Pinpoint the cell where the given text exists, returning its (x, y) midpoint coordinate. 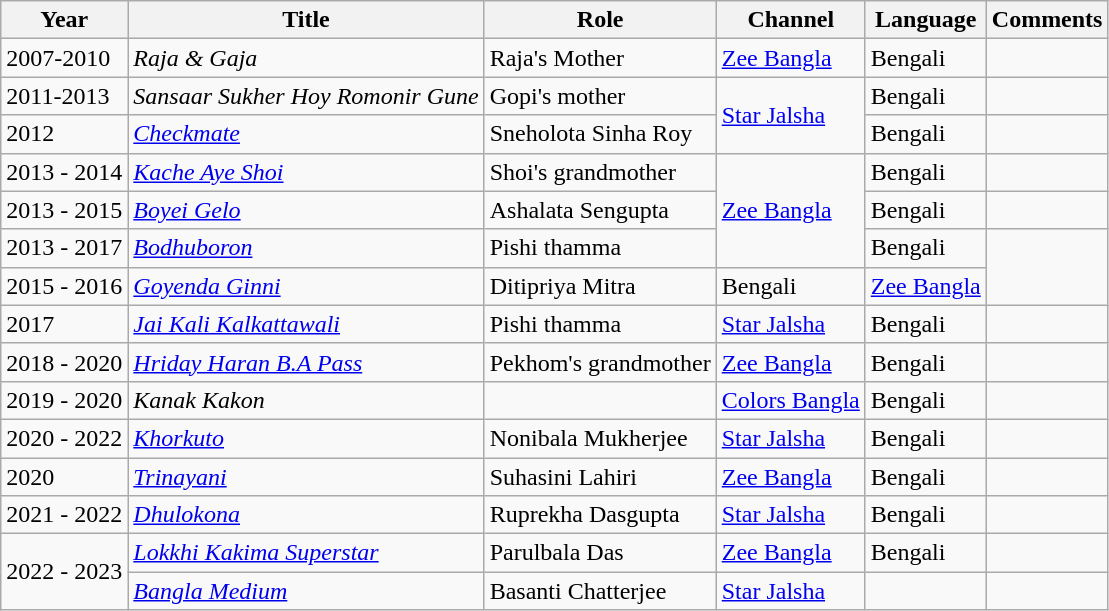
Colors Bangla (790, 400)
2012 (64, 134)
Raja & Gaja (306, 58)
Language (926, 20)
2018 - 2020 (64, 362)
2022 - 2023 (64, 572)
Kanak Kakon (306, 400)
Lokkhi Kakima Superstar (306, 553)
Nonibala Mukherjee (600, 438)
2015 - 2016 (64, 286)
Gopi's mother (600, 96)
Sneholota Sinha Roy (600, 134)
2017 (64, 324)
2013 - 2014 (64, 172)
Jai Kali Kalkattawali (306, 324)
Trinayani (306, 477)
Year (64, 20)
Raja's Mother (600, 58)
Suhasini Lahiri (600, 477)
Shoi's grandmother (600, 172)
2013 - 2017 (64, 248)
2020 - 2022 (64, 438)
2020 (64, 477)
Pekhom's grandmother (600, 362)
2011-2013 (64, 96)
2021 - 2022 (64, 515)
Khorkuto (306, 438)
Parulbala Das (600, 553)
2013 - 2015 (64, 210)
Ruprekha Dasgupta (600, 515)
Goyenda Ginni (306, 286)
Title (306, 20)
Hriday Haran B.A Pass (306, 362)
2019 - 2020 (64, 400)
2007-2010 (64, 58)
Basanti Chatterjee (600, 591)
Role (600, 20)
Channel (790, 20)
Checkmate (306, 134)
Ashalata Sengupta (600, 210)
Sansaar Sukher Hoy Romonir Gune (306, 96)
Dhulokona (306, 515)
Boyei Gelo (306, 210)
Ditipriya Mitra (600, 286)
Comments (1047, 20)
Bangla Medium (306, 591)
Bodhuboron (306, 248)
Kache Aye Shoi (306, 172)
